Identify which cell holds the provided text, then report its (X, Y) central coordinate. 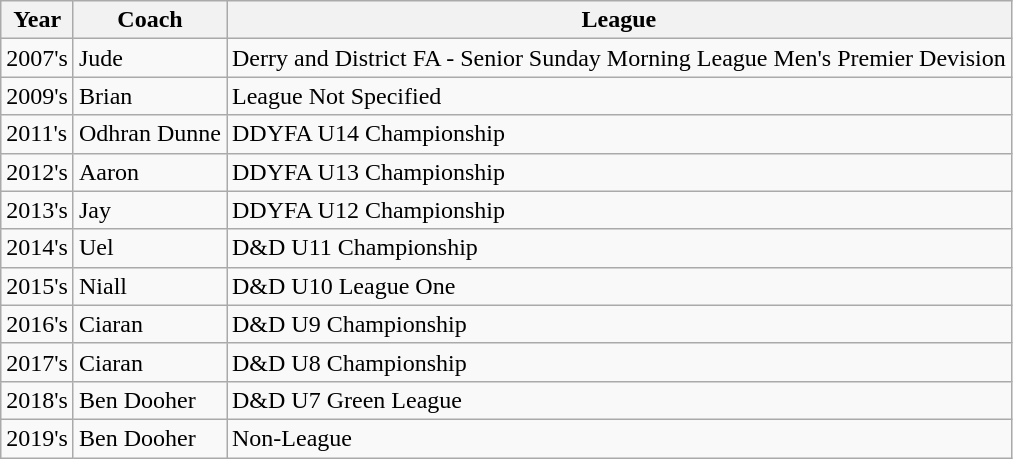
Non-League (618, 438)
2012's (38, 172)
League Not Specified (618, 96)
2019's (38, 438)
Jay (150, 210)
D&D U7 Green League (618, 400)
League (618, 20)
Jude (150, 58)
Derry and District FA - Senior Sunday Morning League Men's Premier Devision (618, 58)
DDYFA U13 Championship (618, 172)
Brian (150, 96)
2013's (38, 210)
Odhran Dunne (150, 134)
2014's (38, 248)
DDYFA U12 Championship (618, 210)
2009's (38, 96)
2018's (38, 400)
2015's (38, 286)
2011's (38, 134)
Uel (150, 248)
D&D U8 Championship (618, 362)
Niall (150, 286)
Aaron (150, 172)
D&D U9 Championship (618, 324)
D&D U11 Championship (618, 248)
2007's (38, 58)
2016's (38, 324)
DDYFA U14 Championship (618, 134)
Coach (150, 20)
D&D U10 League One (618, 286)
Year (38, 20)
2017's (38, 362)
